Output the (x, y) coordinate of the center of the cell containing the given text.  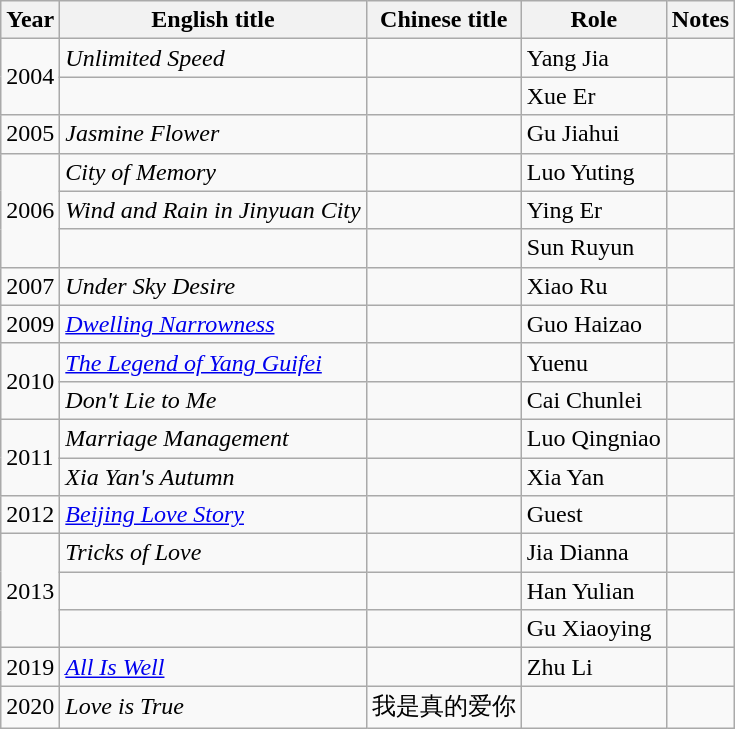
English title (213, 20)
Xia Yan's Autumn (213, 477)
Xia Yan (594, 477)
Guest (594, 515)
Marriage Management (213, 438)
2007 (30, 286)
2020 (30, 708)
Notes (700, 20)
Wind and Rain in Jinyuan City (213, 210)
Ying Er (594, 210)
Yuenu (594, 362)
Beijing Love Story (213, 515)
Xiao Ru (594, 286)
2004 (30, 77)
All Is Well (213, 667)
2012 (30, 515)
2009 (30, 324)
Xue Er (594, 96)
City of Memory (213, 172)
Jia Dianna (594, 553)
2005 (30, 134)
Dwelling Narrowness (213, 324)
Unlimited Speed (213, 58)
Guo Haizao (594, 324)
Jasmine Flower (213, 134)
Under Sky Desire (213, 286)
Yang Jia (594, 58)
Cai Chunlei (594, 400)
2011 (30, 457)
Tricks of Love (213, 553)
我是真的爱你 (444, 708)
Love is True (213, 708)
2006 (30, 210)
Sun Ruyun (594, 248)
Gu Jiahui (594, 134)
2019 (30, 667)
Don't Lie to Me (213, 400)
Luo Yuting (594, 172)
2010 (30, 381)
Zhu Li (594, 667)
Gu Xiaoying (594, 629)
2013 (30, 591)
Luo Qingniao (594, 438)
Role (594, 20)
The Legend of Yang Guifei (213, 362)
Han Yulian (594, 591)
Year (30, 20)
Chinese title (444, 20)
